Locate the cell with the specified text and output its [x, y] center coordinate. 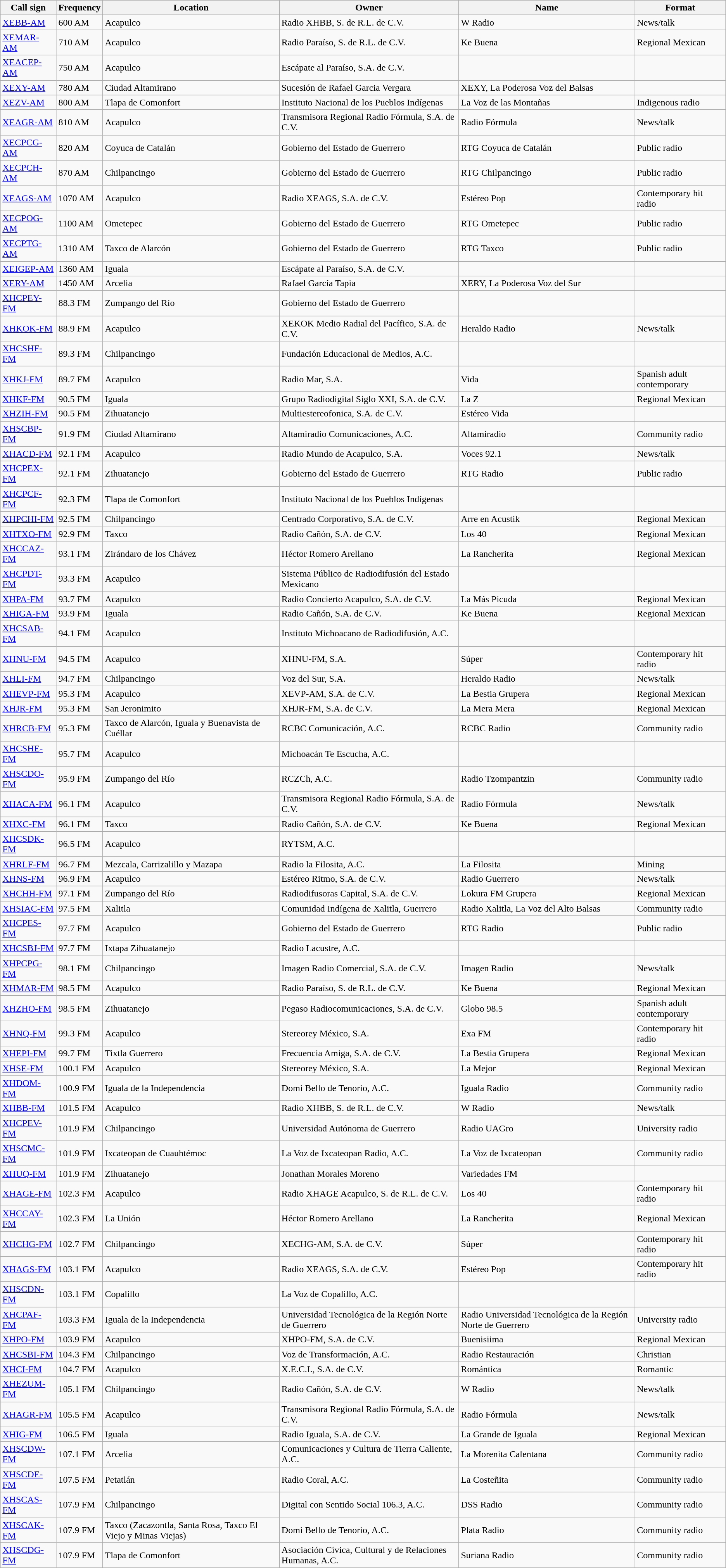
RTG Taxco [547, 248]
Michoacán Te Escucha, A.C. [369, 754]
XHUQ-FM [28, 1173]
La Grande de Iguala [547, 1434]
XHSCBP-FM [28, 433]
XERY, La Poderosa Voz del Sur [547, 283]
XHKF-FM [28, 399]
Centrado Corporativo, S.A. de C.V. [369, 519]
Frequency [80, 8]
Radio Concierto Acapulco, S.A. de C.V. [369, 599]
Comunicaciones y Cultura de Tierra Caliente, A.C. [369, 1454]
XHSCDN-FM [28, 1294]
XHKJ-FM [28, 379]
La Voz de Ixcateopan [547, 1153]
102.7 FM [80, 1244]
XHCCAZ-FM [28, 554]
San Jeronimito [191, 708]
Ixcateopan de Cuauhtémoc [191, 1153]
XHNU-FM [28, 659]
XHSIAC-FM [28, 908]
Christian [680, 1354]
Indigenous radio [680, 102]
XHMAR-FM [28, 988]
99.3 FM [80, 1034]
XHSE-FM [28, 1068]
XHAGS-FM [28, 1269]
Fundación Educacional de Medios, A.C. [369, 354]
La Voz de las Montañas [547, 102]
Radio Mundo de Acapulco, S.A. [369, 454]
Romantic [680, 1369]
RCBC Radio [547, 728]
Instituto Michoacano de Radiodifusión, A.C. [369, 634]
XECPOG-AM [28, 223]
97.1 FM [80, 893]
Jonathan Morales Moreno [369, 1173]
97.5 FM [80, 908]
92.3 FM [80, 499]
1070 AM [80, 198]
XHEVP-FM [28, 694]
XHTXO-FM [28, 534]
XHPO-FM [28, 1340]
Taxco de Alarcón [191, 248]
95.7 FM [80, 754]
93.1 FM [80, 554]
La Voz de Copalillo, A.C. [369, 1294]
XHCSBJ-FM [28, 948]
Voz de Transformación, A.C. [369, 1354]
DSS Radio [547, 1504]
XHSCAS-FM [28, 1504]
La Voz de Ixcateopan Radio, A.C. [369, 1153]
1360 AM [80, 269]
XHPA-FM [28, 599]
99.7 FM [80, 1053]
98.1 FM [80, 969]
XHCPDT-FM [28, 579]
XECHG-AM, S.A. de C.V. [369, 1244]
XHCHG-FM [28, 1244]
Mining [680, 864]
XHCPAF-FM [28, 1320]
Radio UAGro [547, 1128]
Pegaso Radiocomunicaciones, S.A. de C.V. [369, 1008]
XHEZUM-FM [28, 1389]
X.E.C.I., S.A. de C.V. [369, 1369]
RTG Chilpancingo [547, 173]
XHCPEY-FM [28, 303]
La Morenita Calentana [547, 1454]
1100 AM [80, 223]
XEAGS-AM [28, 198]
XECPTG-AM [28, 248]
XHNS-FM [28, 879]
750 AM [80, 67]
XHXC-FM [28, 824]
XHNU-FM, S.A. [369, 659]
Radio Iguala, S.A. de C.V. [369, 1434]
92.5 FM [80, 519]
XHCSHF-FM [28, 354]
XEXY, La Poderosa Voz del Balsas [547, 88]
La Costeñita [547, 1480]
103.3 FM [80, 1320]
89.7 FM [80, 379]
XECPCH-AM [28, 173]
XHKOK-FM [28, 329]
XHPCPG-FM [28, 969]
La Más Picuda [547, 599]
800 AM [80, 102]
92.9 FM [80, 534]
Variedades FM [547, 1173]
XEBB-AM [28, 22]
XHCPEV-FM [28, 1128]
Name [547, 8]
XHCPEX-FM [28, 474]
Universidad Autónoma de Guerrero [369, 1128]
710 AM [80, 43]
88.3 FM [80, 303]
1450 AM [80, 283]
XEACEP-AM [28, 67]
96.9 FM [80, 879]
Lokura FM Grupera [547, 893]
Format [680, 8]
XHRCB-FM [28, 728]
96.5 FM [80, 844]
Radio Lacustre, A.C. [369, 948]
XHLI-FM [28, 679]
780 AM [80, 88]
RTG Ometepec [547, 223]
XHIGA-FM [28, 614]
Imagen Radio [547, 969]
Globo 98.5 [547, 1008]
91.9 FM [80, 433]
Comunidad Indígena de Xalitla, Guerrero [369, 908]
870 AM [80, 173]
XHCHH-FM [28, 893]
94.1 FM [80, 634]
XHACA-FM [28, 804]
Frecuencia Amiga, S.A. de C.V. [369, 1053]
XHCSHE-FM [28, 754]
XHCSBI-FM [28, 1354]
XHSCDE-FM [28, 1480]
XHCPES-FM [28, 928]
100.1 FM [80, 1068]
Universidad Tecnológica de la Región Norte de Guerrero [369, 1320]
95.9 FM [80, 779]
La Filosita [547, 864]
103.9 FM [80, 1340]
XHSCDW-FM [28, 1454]
Zirándaro de los Chávez [191, 554]
Radio Restauración [547, 1354]
Buenisiima [547, 1340]
Radio Tzompantzin [547, 779]
XHPO-FM, S.A. de C.V. [369, 1340]
Plata Radio [547, 1530]
XEXY-AM [28, 88]
Radio Guerrero [547, 879]
XEKOK Medio Radial del Pacífico, S.A. de C.V. [369, 329]
XEZV-AM [28, 102]
Radio Coral, A.C. [369, 1480]
Asociación Cívica, Cultural y de Relaciones Humanas, A.C. [369, 1555]
107.5 FM [80, 1480]
Rafael García Tapia [369, 283]
Arre en Acustik [547, 519]
Radiodifusoras Capital, S.A. de C.V. [369, 893]
XHSCDO-FM [28, 779]
Mezcala, Carrizalillo y Mazapa [191, 864]
La Mejor [547, 1068]
Altamiradio [547, 433]
104.3 FM [80, 1354]
Romántica [547, 1369]
93.7 FM [80, 599]
Call sign [28, 8]
Radio Xalitla, La Voz del Alto Balsas [547, 908]
Owner [369, 8]
Ometepec [191, 223]
XECPCG-AM [28, 147]
93.3 FM [80, 579]
Vida [547, 379]
107.1 FM [80, 1454]
XEAGR-AM [28, 123]
Radio Universidad Tecnológica de la Región Norte de Guerrero [547, 1320]
XHDOM-FM [28, 1088]
XHEPI-FM [28, 1053]
XHPCHI-FM [28, 519]
Taxco de Alarcón, Iguala y Buenavista de Cuéllar [191, 728]
Voces 92.1 [547, 454]
XHZIH-FM [28, 414]
XHJR-FM [28, 708]
La Z [547, 399]
Grupo Radiodigital Siglo XXI, S.A. de C.V. [369, 399]
Estéreo Ritmo, S.A. de C.V. [369, 879]
Iguala Radio [547, 1088]
RCBC Comunicación, A.C. [369, 728]
XHCSDK-FM [28, 844]
88.9 FM [80, 329]
RCZCh, A.C. [369, 779]
XHRLF-FM [28, 864]
1310 AM [80, 248]
Exa FM [547, 1034]
94.7 FM [80, 679]
93.9 FM [80, 614]
XHCPCF-FM [28, 499]
94.5 FM [80, 659]
XHAGE-FM [28, 1193]
XEVP-AM, S.A. de C.V. [369, 694]
Xalitla [191, 908]
XHSCDG-FM [28, 1555]
820 AM [80, 147]
XHACD-FM [28, 454]
La Mera Mera [547, 708]
RTG Coyuca de Catalán [547, 147]
XERY-AM [28, 283]
600 AM [80, 22]
Ixtapa Zihuatanejo [191, 948]
XHSCMC-FM [28, 1153]
Location [191, 8]
Suriana Radio [547, 1555]
Radio XHAGE Acapulco, S. de R.L. de C.V. [369, 1193]
Digital con Sentido Social 106.3, A.C. [369, 1504]
XHSCAK-FM [28, 1530]
Petatlán [191, 1480]
XHJR-FM, S.A. de C.V. [369, 708]
XHCCAY-FM [28, 1218]
Voz del Sur, S.A. [369, 679]
XHBB-FM [28, 1108]
Multiestereofonica, S.A. de C.V. [369, 414]
XEIGEP-AM [28, 269]
XHZHO-FM [28, 1008]
Radio la Filosita, A.C. [369, 864]
XHIG-FM [28, 1434]
XHAGR-FM [28, 1414]
Coyuca de Catalán [191, 147]
La Unión [191, 1218]
XHCSAB-FM [28, 634]
100.9 FM [80, 1088]
810 AM [80, 123]
Tixtla Guerrero [191, 1053]
Altamiradio Comunicaciones, A.C. [369, 433]
96.7 FM [80, 864]
101.5 FM [80, 1108]
Copalillo [191, 1294]
Radio Mar, S.A. [369, 379]
104.7 FM [80, 1369]
Imagen Radio Comercial, S.A. de C.V. [369, 969]
XEMAR-AM [28, 43]
105.5 FM [80, 1414]
XHNQ-FM [28, 1034]
RYTSM, A.C. [369, 844]
106.5 FM [80, 1434]
Estéreo Vida [547, 414]
89.3 FM [80, 354]
Sucesión de Rafael Garcia Vergara [369, 88]
XHCI-FM [28, 1369]
105.1 FM [80, 1389]
Taxco (Zacazontla, Santa Rosa, Taxco El Viejo y Minas Viejas) [191, 1530]
Sistema Público de Radiodifusión del Estado Mexicano [369, 579]
